Extract the [X, Y] coordinate from the center of the cell holding the provided text.  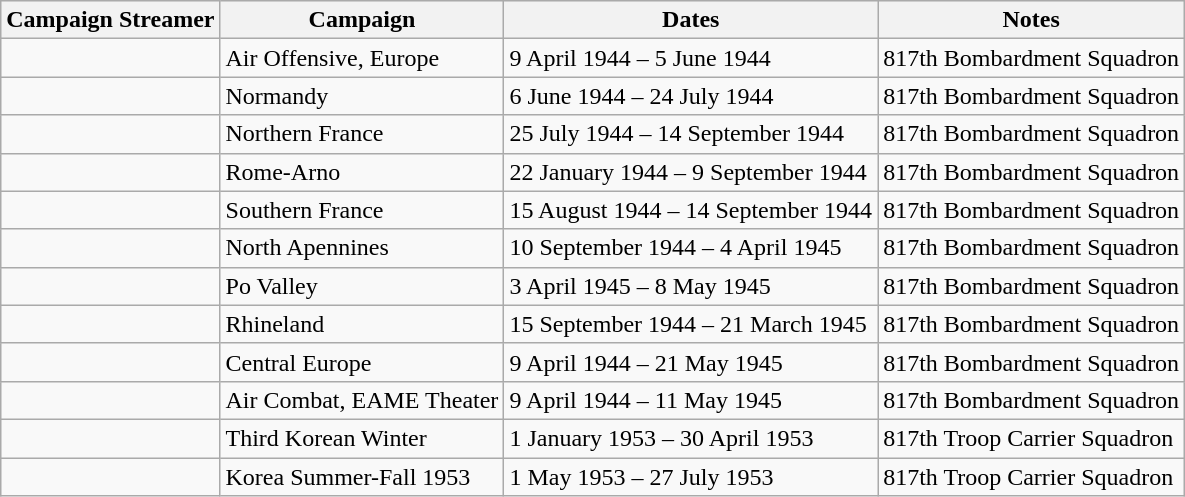
Central Europe [362, 362]
25 July 1944 – 14 September 1944 [691, 134]
Third Korean Winter [362, 438]
Air Offensive, Europe [362, 58]
15 September 1944 – 21 March 1945 [691, 324]
Air Combat, EAME Theater [362, 400]
Campaign Streamer [110, 20]
North Apennines [362, 248]
Korea Summer-Fall 1953 [362, 477]
Campaign [362, 20]
9 April 1944 – 11 May 1945 [691, 400]
6 June 1944 – 24 July 1944 [691, 96]
Notes [1032, 20]
Normandy [362, 96]
9 April 1944 – 21 May 1945 [691, 362]
3 April 1945 – 8 May 1945 [691, 286]
Po Valley [362, 286]
1 May 1953 – 27 July 1953 [691, 477]
15 August 1944 – 14 September 1944 [691, 210]
Northern France [362, 134]
1 January 1953 – 30 April 1953 [691, 438]
9 April 1944 – 5 June 1944 [691, 58]
10 September 1944 – 4 April 1945 [691, 248]
Rome-Arno [362, 172]
Southern France [362, 210]
Dates [691, 20]
22 January 1944 – 9 September 1944 [691, 172]
Rhineland [362, 324]
